Search for the cell housing the specified text and yield its (X, Y) center coordinate. 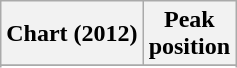
Chart (2012) (72, 34)
Peakposition (189, 34)
